Return the [X, Y] coordinate for the center point of the cell that contains the specified text.  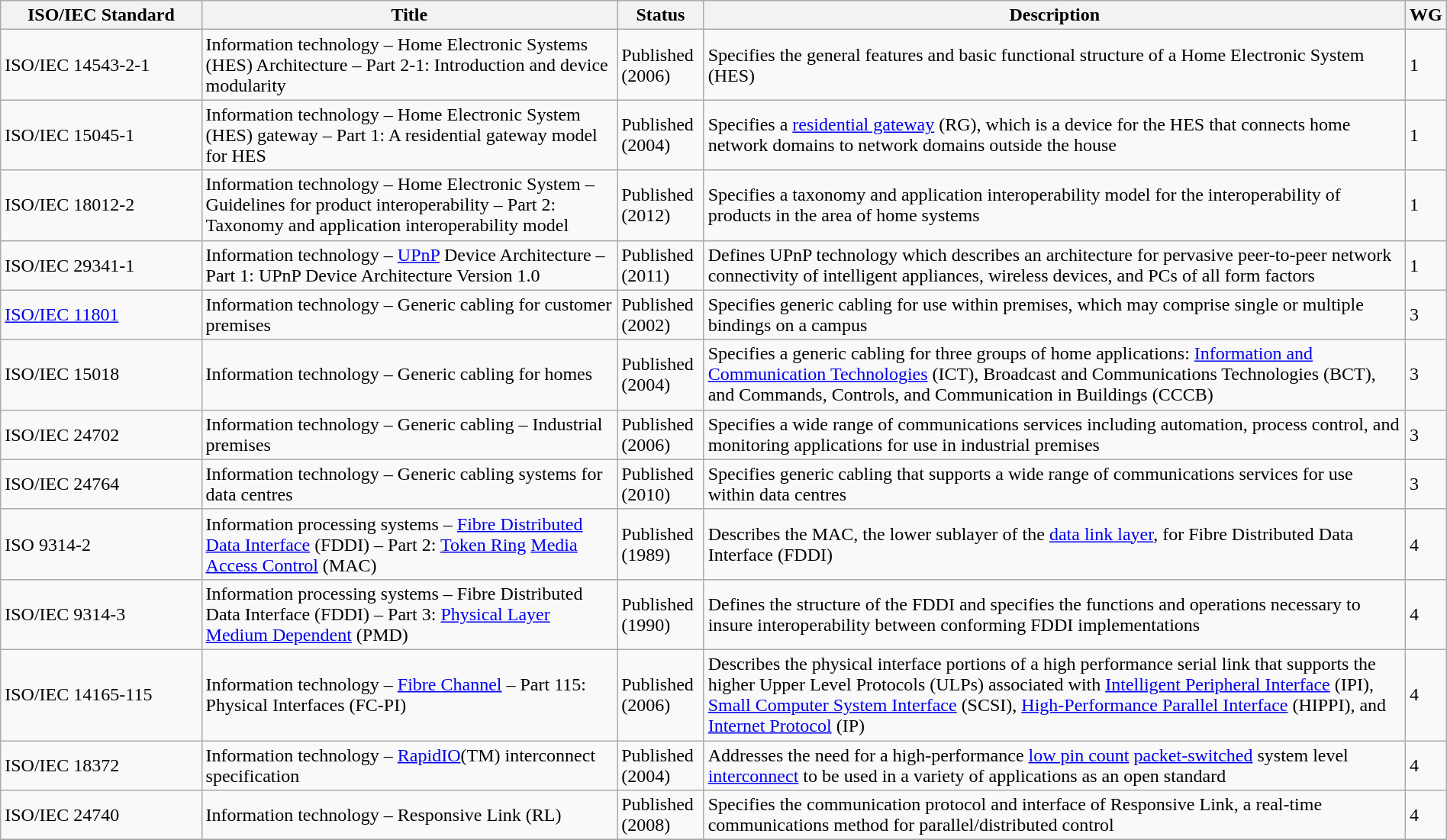
Published (2010) [661, 484]
ISO/IEC 29341-1 [101, 266]
Specifies a residential gateway (RG), which is a device for the HES that connects home network domains to network domains outside the house [1055, 135]
ISO/IEC 14165-115 [101, 694]
Description [1055, 15]
Specifies a wide range of communications services including automation, process control, and monitoring applications for use in industrial premises [1055, 435]
ISO/IEC 24764 [101, 484]
Information processing systems – Fibre Distributed Data Interface (FDDI) – Part 3: Physical Layer Medium Dependent (PMD) [409, 614]
Information technology – Generic cabling for customer premises [409, 314]
Information technology – Home Electronic Systems (HES) Architecture – Part 2-1: Introduction and device modularity [409, 65]
ISO/IEC 18012-2 [101, 205]
Specifies the general features and basic functional structure of a Home Electronic System (HES) [1055, 65]
Published (1990) [661, 614]
ISO/IEC 14543-2-1 [101, 65]
WG [1426, 15]
ISO/IEC 15045-1 [101, 135]
Specifies a taxonomy and application interoperability model for the interoperability of products in the area of home systems [1055, 205]
Describes the MAC, the lower sublayer of the data link layer, for Fibre Distributed Data Interface (FDDI) [1055, 544]
ISO/IEC 11801 [101, 314]
Information processing systems – Fibre Distributed Data Interface (FDDI) – Part 2: Token Ring Media Access Control (MAC) [409, 544]
Specifies the communication protocol and interface of Responsive Link, a real-time communications method for parallel/distributed control [1055, 815]
ISO/IEC Standard [101, 15]
Information technology – Home Electronic System – Guidelines for product interoperability – Part 2: Taxonomy and application interoperability model [409, 205]
Published (2008) [661, 815]
Information technology – UPnP Device Architecture – Part 1: UPnP Device Architecture Version 1.0 [409, 266]
ISO/IEC 9314-3 [101, 614]
Information technology – Home Electronic System (HES) gateway – Part 1: A residential gateway model for HES [409, 135]
ISO/IEC 24740 [101, 815]
Published (2002) [661, 314]
Specifies generic cabling that supports a wide range of communications services for use within data centres [1055, 484]
Published (2012) [661, 205]
Information technology – Fibre Channel – Part 115: Physical Interfaces (FC-PI) [409, 694]
Information technology – Generic cabling for homes [409, 375]
Published (2011) [661, 266]
ISO/IEC 18372 [101, 764]
Information technology – Responsive Link (RL) [409, 815]
Information technology – Generic cabling – Industrial premises [409, 435]
Information technology – RapidIO(TM) interconnect specification [409, 764]
Title [409, 15]
ISO 9314-2 [101, 544]
Specifies generic cabling for use within premises, which may comprise single or multiple bindings on a campus [1055, 314]
Information technology – Generic cabling systems for data centres [409, 484]
ISO/IEC 15018 [101, 375]
ISO/IEC 24702 [101, 435]
Published (1989) [661, 544]
Status [661, 15]
